Determine the [x, y] coordinate at the center of the cell enclosing the given text.  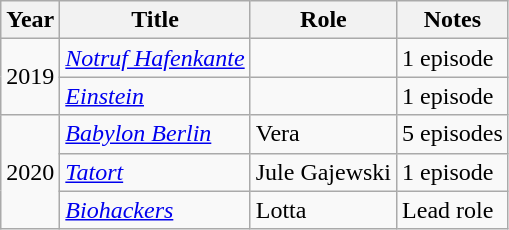
Role [323, 20]
Tatort [155, 172]
Title [155, 20]
2019 [30, 77]
Biohackers [155, 210]
Vera [323, 134]
2020 [30, 172]
Year [30, 20]
Lead role [453, 210]
Notruf Hafenkante [155, 58]
5 episodes [453, 134]
Babylon Berlin [155, 134]
Notes [453, 20]
Einstein [155, 96]
Lotta [323, 210]
Jule Gajewski [323, 172]
